Detect which cell encompasses the target text, then output its (X, Y) center coordinate. 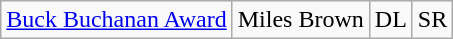
Miles Brown (300, 20)
DL (390, 20)
Buck Buchanan Award (116, 20)
SR (432, 20)
